From the cell containing the given text, extract its center point as [x, y] coordinate. 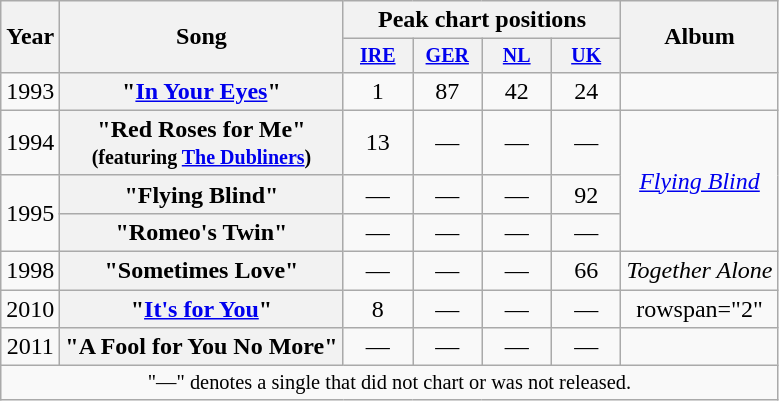
1995 [30, 213]
1993 [30, 91]
66 [586, 271]
8 [378, 309]
"Romeo's Twin" [202, 232]
24 [586, 91]
1 [378, 91]
rowspan="2" [700, 309]
Peak chart positions [482, 20]
"Flying Blind" [202, 194]
"—" denotes a single that did not chart or was not released. [390, 383]
92 [586, 194]
87 [448, 91]
"Red Roses for Me" (featuring The Dubliners) [202, 142]
"It's for You" [202, 309]
Year [30, 37]
IRE [378, 56]
1994 [30, 142]
1998 [30, 271]
"A Fool for You No More" [202, 347]
UK [586, 56]
Song [202, 37]
Flying Blind [700, 180]
Together Alone [700, 271]
13 [378, 142]
2011 [30, 347]
2010 [30, 309]
42 [516, 91]
"Sometimes Love" [202, 271]
GER [448, 56]
Album [700, 37]
"In Your Eyes" [202, 91]
NL [516, 56]
